Detect which cell encompasses the target text, then output its (x, y) center coordinate. 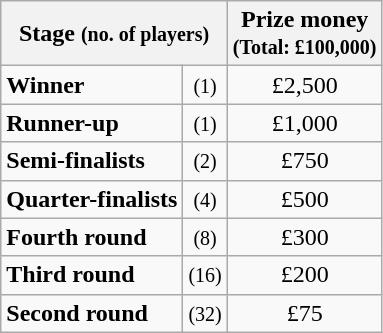
(16) (205, 275)
£2,500 (304, 85)
Semi-finalists (92, 161)
(4) (205, 199)
£500 (304, 199)
(8) (205, 237)
Second round (92, 313)
£1,000 (304, 123)
(2) (205, 161)
Fourth round (92, 237)
Winner (92, 85)
Quarter-finalists (92, 199)
Third round (92, 275)
£300 (304, 237)
£200 (304, 275)
£750 (304, 161)
(32) (205, 313)
Prize money(Total: £100,000) (304, 34)
Runner-up (92, 123)
£75 (304, 313)
Stage (no. of players) (114, 34)
